For the text-containing cell, return its midpoint in (X, Y) coordinate format. 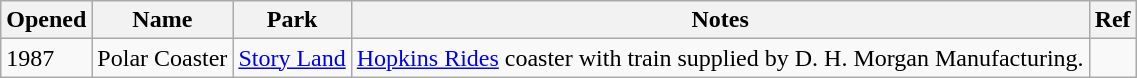
Story Land (292, 58)
Hopkins Rides coaster with train supplied by D. H. Morgan Manufacturing. (720, 58)
Name (162, 20)
Park (292, 20)
Ref (1112, 20)
1987 (46, 58)
Opened (46, 20)
Notes (720, 20)
Polar Coaster (162, 58)
